Detect which cell encompasses the target text, then output its [X, Y] center coordinate. 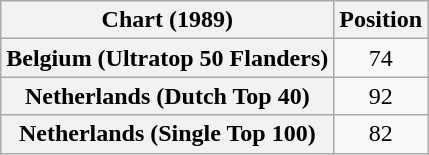
Belgium (Ultratop 50 Flanders) [168, 58]
Chart (1989) [168, 20]
82 [381, 134]
Netherlands (Dutch Top 40) [168, 96]
Netherlands (Single Top 100) [168, 134]
Position [381, 20]
92 [381, 96]
74 [381, 58]
